Detect which cell encompasses the target text, then output its (X, Y) center coordinate. 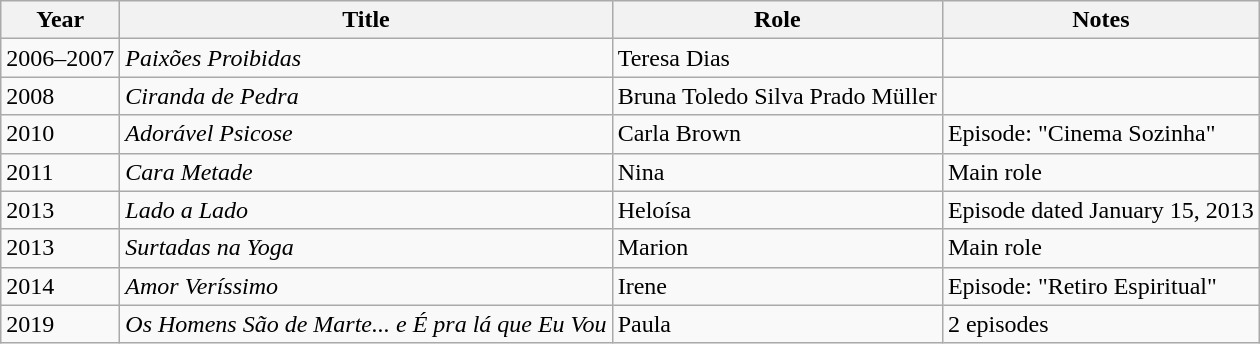
Episode: "Cinema Sozinha" (1100, 134)
Ciranda de Pedra (366, 96)
Role (777, 20)
Notes (1100, 20)
Carla Brown (777, 134)
Bruna Toledo Silva Prado Müller (777, 96)
Year (60, 20)
Nina (777, 172)
2010 (60, 134)
2011 (60, 172)
Adorável Psicose (366, 134)
Paula (777, 324)
Lado a Lado (366, 210)
Marion (777, 248)
Episode: "Retiro Espiritual" (1100, 286)
2 episodes (1100, 324)
2006–2007 (60, 58)
Title (366, 20)
Paixões Proibidas (366, 58)
Cara Metade (366, 172)
Teresa Dias (777, 58)
Amor Veríssimo (366, 286)
Surtadas na Yoga (366, 248)
2014 (60, 286)
2019 (60, 324)
Irene (777, 286)
2008 (60, 96)
Episode dated January 15, 2013 (1100, 210)
Heloísa (777, 210)
Os Homens São de Marte... e É pra lá que Eu Vou (366, 324)
